Capture the cell that displays the provided text and extract its (X, Y) central coordinate. 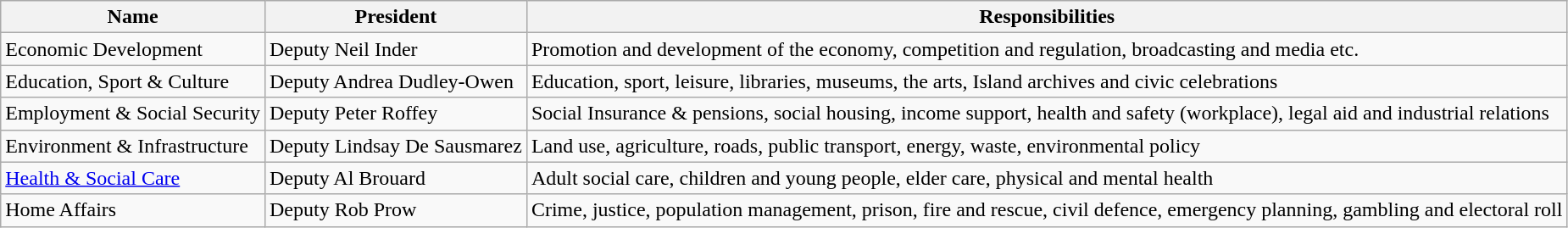
Health & Social Care (133, 178)
Education, sport, leisure, libraries, museums, the arts, Island archives and civic celebrations (1047, 81)
Employment & Social Security (133, 114)
Economic Development (133, 49)
Deputy Lindsay De Sausmarez (395, 146)
Crime, justice, population management, prison, fire and rescue, civil defence, emergency planning, gambling and electoral roll (1047, 210)
Home Affairs (133, 210)
Deputy Neil Inder (395, 49)
Promotion and development of the economy, competition and regulation, broadcasting and media etc. (1047, 49)
President (395, 17)
Responsibilities (1047, 17)
Deputy Andrea Dudley-Owen (395, 81)
Deputy Peter Roffey (395, 114)
Adult social care, children and young people, elder care, physical and mental health (1047, 178)
Name (133, 17)
Education, Sport & Culture (133, 81)
Deputy Rob Prow (395, 210)
Deputy Al Brouard (395, 178)
Social Insurance & pensions, social housing, income support, health and safety (workplace), legal aid and industrial relations (1047, 114)
Environment & Infrastructure (133, 146)
Land use, agriculture, roads, public transport, energy, waste, environmental policy (1047, 146)
